Determine the (x, y) coordinate at the center of the cell enclosing the given text.  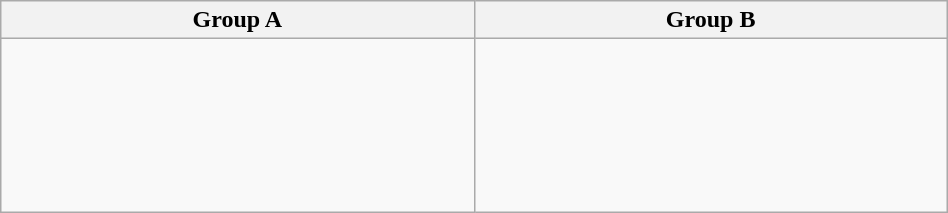
Group A (238, 20)
Group B (710, 20)
